Detect which cell encompasses the target text, then output its (X, Y) center coordinate. 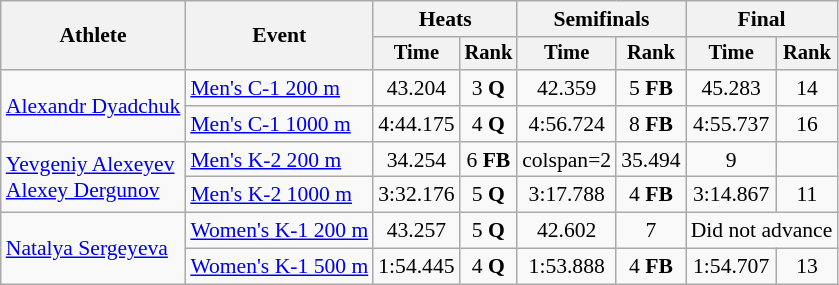
colspan=2 (566, 160)
4:44.175 (416, 124)
1:54.445 (416, 267)
11 (808, 195)
5 FB (650, 88)
45.283 (732, 88)
Women's K-1 500 m (279, 267)
6 FB (489, 160)
3:14.867 (732, 195)
3 Q (489, 88)
Heats (445, 19)
43.204 (416, 88)
Men's K-2 200 m (279, 160)
16 (808, 124)
Semifinals (602, 19)
Natalya Sergeyeva (94, 248)
34.254 (416, 160)
42.359 (566, 88)
3:17.788 (566, 195)
3:32.176 (416, 195)
1:54.707 (732, 267)
4:56.724 (566, 124)
Final (762, 19)
Athlete (94, 36)
Alexandr Dyadchuk (94, 106)
Did not advance (762, 231)
4:55.737 (732, 124)
Women's K-1 200 m (279, 231)
14 (808, 88)
Yevgeniy AlexeyevAlexey Dergunov (94, 178)
Event (279, 36)
8 FB (650, 124)
43.257 (416, 231)
1:53.888 (566, 267)
13 (808, 267)
35.494 (650, 160)
Men's C-1 1000 m (279, 124)
7 (650, 231)
Men's C-1 200 m (279, 88)
9 (732, 160)
42.602 (566, 231)
Men's K-2 1000 m (279, 195)
